Return (x, y) of the center of cell containing provided text 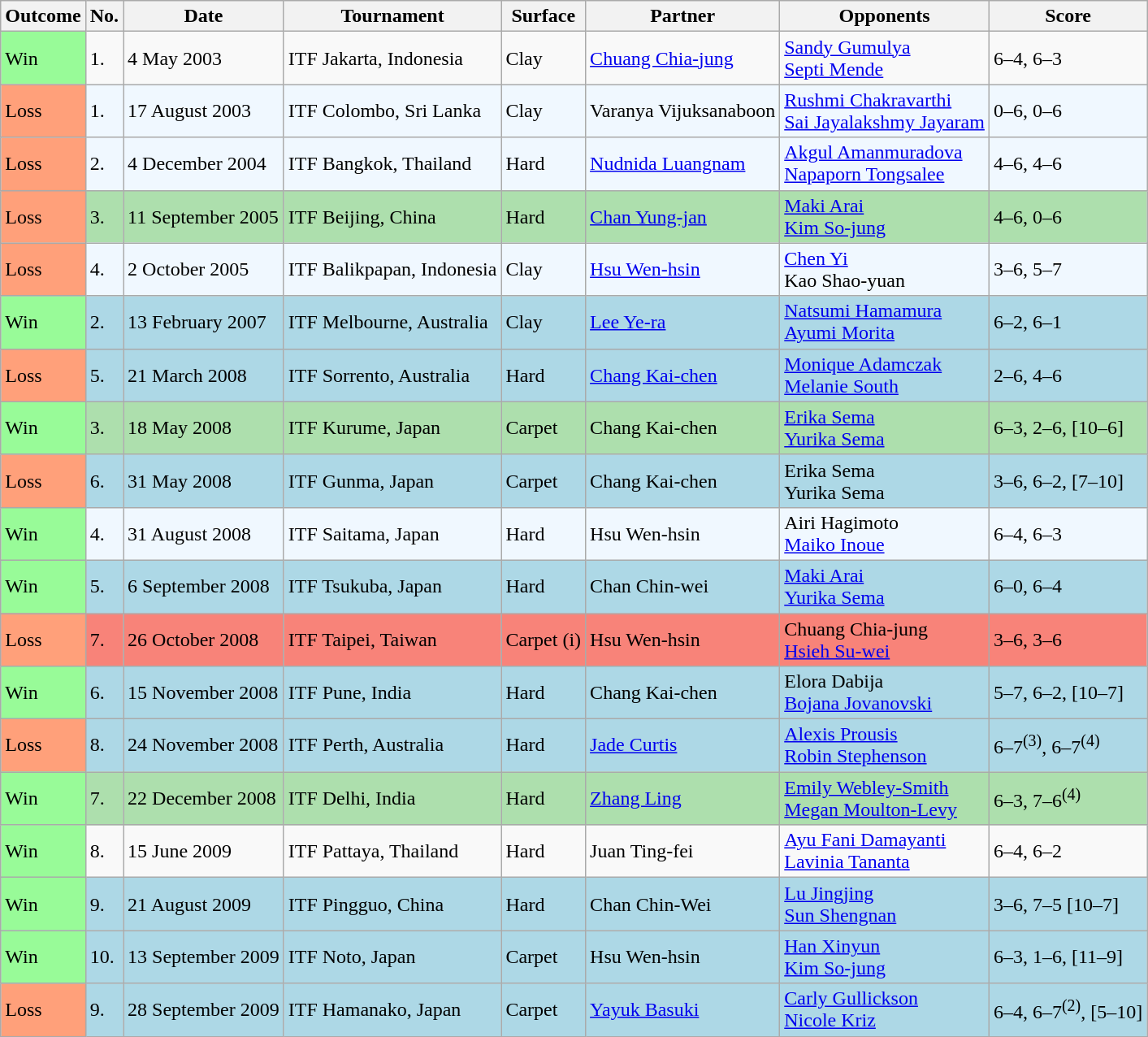
4–6, 4–6 (1068, 164)
Ayu Fani Damayanti Lavinia Tananta (885, 852)
Elora Dabija Bojana Jovanovski (885, 692)
6–3, 7–6(4) (1068, 798)
4 May 2003 (204, 59)
Outcome (43, 16)
5–7, 6–2, [10–7] (1068, 692)
Chuang Chia-jung Hsieh Su-wei (885, 639)
ITF Colombo, Sri Lanka (392, 111)
Opponents (885, 16)
Sandy Gumulya Septi Mende (885, 59)
ITF Sorrento, Australia (392, 375)
6–2, 6–1 (1068, 322)
ITF Pattaya, Thailand (392, 852)
Rushmi Chakravarthi Sai Jayalakshmy Jayaram (885, 111)
Varanya Vijuksanaboon (682, 111)
Lu Jingjing Sun Shengnan (885, 904)
6–4, 6–2 (1068, 852)
Chan Chin-wei (682, 587)
6–0, 6–4 (1068, 587)
ITF Gunma, Japan (392, 481)
0–6, 0–6 (1068, 111)
ITF Tsukuba, Japan (392, 587)
3–6, 3–6 (1068, 639)
Natsumi Hamamura Ayumi Morita (885, 322)
Airi Hagimoto Maiko Inoue (885, 533)
Date (204, 16)
11 September 2005 (204, 216)
ITF Taipei, Taiwan (392, 639)
4 December 2004 (204, 164)
Monique Adamczak Melanie South (885, 375)
2–6, 4–6 (1068, 375)
Akgul Amanmuradova Napaporn Tongsalee (885, 164)
ITF Noto, Japan (392, 957)
ITF Delhi, India (392, 798)
Carly Gullickson Nicole Kriz (885, 1009)
15 November 2008 (204, 692)
15 June 2009 (204, 852)
6–4, 6–7(2), [5–10] (1068, 1009)
13 September 2009 (204, 957)
21 August 2009 (204, 904)
ITF Pingguo, China (392, 904)
6 September 2008 (204, 587)
Partner (682, 16)
ITF Pune, India (392, 692)
Yayuk Basuki (682, 1009)
3–6, 6–2, [7–10] (1068, 481)
6–3, 2–6, [10–6] (1068, 427)
Emily Webley-Smith Megan Moulton-Levy (885, 798)
ITF Bangkok, Thailand (392, 164)
Chan Chin-Wei (682, 904)
Chen Yi Kao Shao-yuan (885, 270)
3–6, 5–7 (1068, 270)
ITF Kurume, Japan (392, 427)
Alexis Prousis Robin Stephenson (885, 746)
ITF Melbourne, Australia (392, 322)
ITF Jakarta, Indonesia (392, 59)
22 December 2008 (204, 798)
13 February 2007 (204, 322)
28 September 2009 (204, 1009)
Jade Curtis (682, 746)
Maki Arai Kim So-jung (885, 216)
Zhang Ling (682, 798)
6–3, 1–6, [11–9] (1068, 957)
26 October 2008 (204, 639)
ITF Beijing, China (392, 216)
21 March 2008 (204, 375)
2 October 2005 (204, 270)
ITF Saitama, Japan (392, 533)
Surface (544, 16)
Carpet (i) (544, 639)
Juan Ting-fei (682, 852)
4–6, 0–6 (1068, 216)
10. (104, 957)
Lee Ye-ra (682, 322)
Chan Yung-jan (682, 216)
31 August 2008 (204, 533)
31 May 2008 (204, 481)
Chuang Chia-jung (682, 59)
17 August 2003 (204, 111)
6–7(3), 6–7(4) (1068, 746)
Tournament (392, 16)
No. (104, 16)
ITF Balikpapan, Indonesia (392, 270)
ITF Hamanako, Japan (392, 1009)
Maki Arai Yurika Sema (885, 587)
Han Xinyun Kim So-jung (885, 957)
ITF Perth, Australia (392, 746)
Nudnida Luangnam (682, 164)
24 November 2008 (204, 746)
Score (1068, 16)
18 May 2008 (204, 427)
3–6, 7–5 [10–7] (1068, 904)
